Determine the [X, Y] coordinate at the center of the cell enclosing the given text.  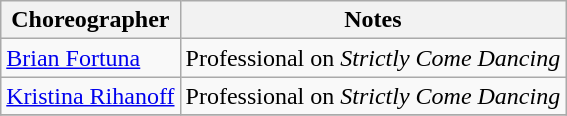
Choreographer [90, 20]
Notes [373, 20]
Kristina Rihanoff [90, 96]
Brian Fortuna [90, 58]
